Search for the cell housing the specified text and yield its (x, y) center coordinate. 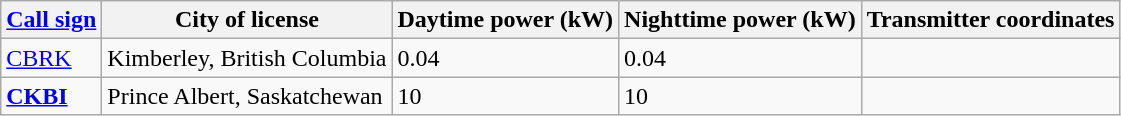
CBRK (52, 58)
Call sign (52, 20)
Daytime power (kW) (506, 20)
Prince Albert, Saskatchewan (247, 96)
Kimberley, British Columbia (247, 58)
Nighttime power (kW) (740, 20)
CKBI (52, 96)
Transmitter coordinates (990, 20)
City of license (247, 20)
